Capture the cell that displays the provided text and extract its (x, y) central coordinate. 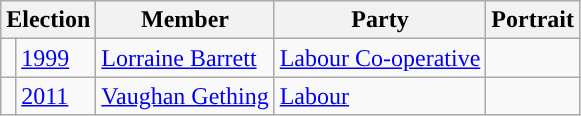
Lorraine Barrett (185, 58)
Vaughan Gething (185, 96)
Labour Co-operative (380, 58)
Election (48, 20)
1999 (56, 58)
2011 (56, 96)
Labour (380, 96)
Portrait (533, 20)
Member (185, 20)
Party (380, 20)
